Determine the [X, Y] coordinate at the center of the cell enclosing the given text.  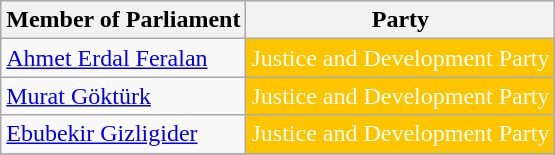
Murat Göktürk [124, 96]
Party [400, 20]
Member of Parliament [124, 20]
Ahmet Erdal Feralan [124, 58]
Ebubekir Gizligider [124, 134]
